Scan for the cell matching the given text and deliver its (x, y) coordinate at center. 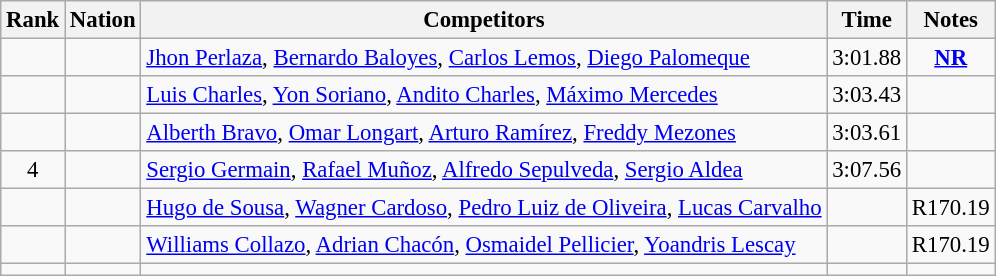
Nation (103, 20)
3:03.43 (867, 95)
Williams Collazo, Adrian Chacón, Osmaidel Pellicier, Yoandris Lescay (484, 245)
Hugo de Sousa, Wagner Cardoso, Pedro Luiz de Oliveira, Lucas Carvalho (484, 208)
4 (33, 170)
Time (867, 20)
Rank (33, 20)
Jhon Perlaza, Bernardo Baloyes, Carlos Lemos, Diego Palomeque (484, 58)
Sergio Germain, Rafael Muñoz, Alfredo Sepulveda, Sergio Aldea (484, 170)
Competitors (484, 20)
3:03.61 (867, 133)
Alberth Bravo, Omar Longart, Arturo Ramírez, Freddy Mezones (484, 133)
3:01.88 (867, 58)
Luis Charles, Yon Soriano, Andito Charles, Máximo Mercedes (484, 95)
Notes (951, 20)
NR (951, 58)
3:07.56 (867, 170)
